For the text-containing cell, return its midpoint in [X, Y] coordinate format. 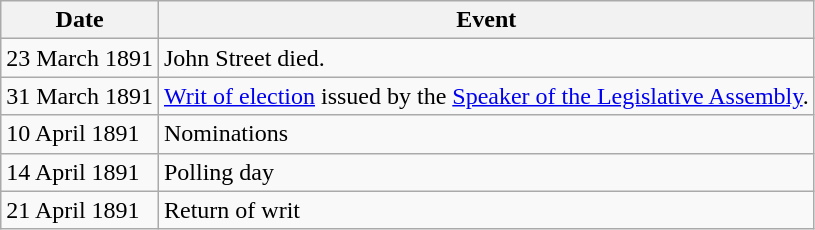
Nominations [486, 134]
Writ of election issued by the Speaker of the Legislative Assembly. [486, 96]
14 April 1891 [80, 172]
23 March 1891 [80, 58]
31 March 1891 [80, 96]
Event [486, 20]
21 April 1891 [80, 210]
Polling day [486, 172]
10 April 1891 [80, 134]
John Street died. [486, 58]
Date [80, 20]
Return of writ [486, 210]
